Scan for the cell matching the given text and deliver its (X, Y) coordinate at center. 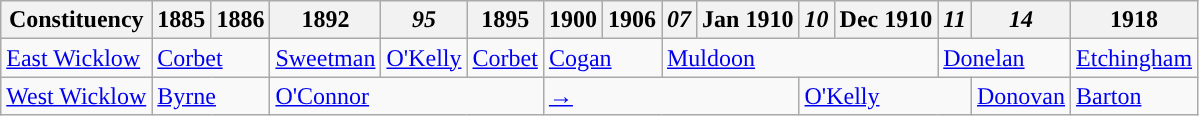
10 (816, 20)
Barton (1134, 96)
Sweetman (326, 58)
Constituency (76, 20)
Dec 1910 (886, 20)
East Wicklow (76, 58)
Donovan (1022, 96)
Byrne (211, 96)
West Wicklow (76, 96)
Etchingham (1134, 58)
07 (680, 20)
Muldoon (800, 58)
1906 (632, 20)
Jan 1910 (748, 20)
Donelan (1004, 58)
Cogan (602, 58)
1886 (240, 20)
95 (424, 20)
→ (671, 96)
1892 (326, 20)
1918 (1134, 20)
14 (1022, 20)
1900 (572, 20)
11 (955, 20)
O'Connor (406, 96)
1885 (182, 20)
1895 (505, 20)
